Return the [x, y] coordinate for the center point of the cell that contains the specified text.  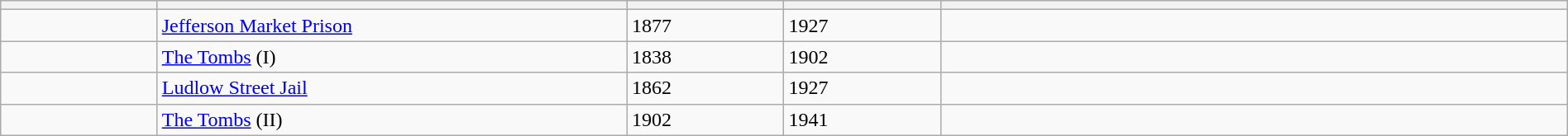
Jefferson Market Prison [392, 26]
1838 [706, 57]
The Tombs (II) [392, 120]
Ludlow Street Jail [392, 88]
The Tombs (I) [392, 57]
1941 [862, 120]
1877 [706, 26]
1862 [706, 88]
